Extract the (x, y) coordinate from the center of the cell holding the provided text.  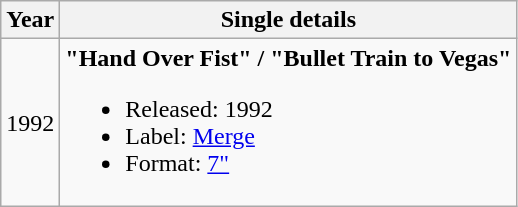
"Hand Over Fist" / "Bullet Train to Vegas"Released: 1992Label: MergeFormat: 7" (288, 122)
Year (30, 20)
Single details (288, 20)
1992 (30, 122)
